Identify which cell holds the provided text, then report its [X, Y] central coordinate. 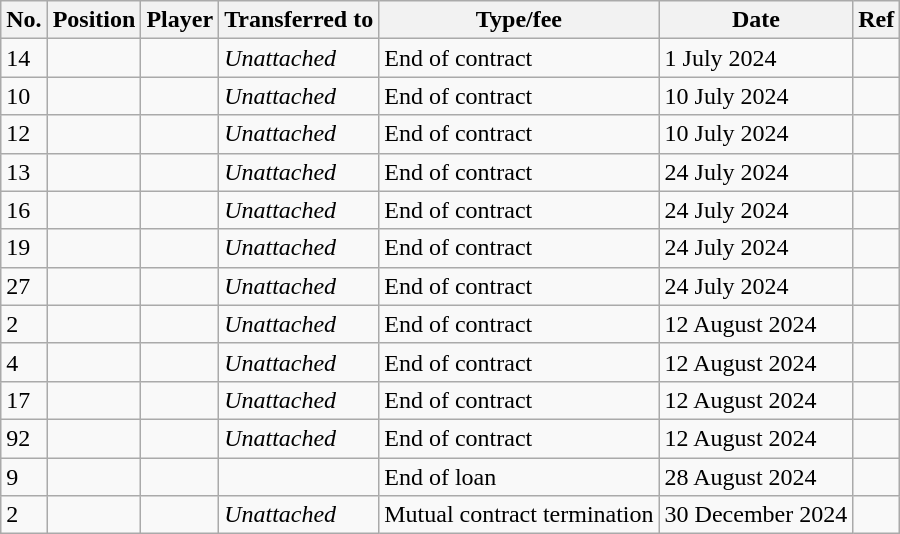
16 [24, 210]
End of loan [519, 477]
19 [24, 248]
14 [24, 58]
No. [24, 20]
4 [24, 362]
Player [180, 20]
1 July 2024 [756, 58]
Position [94, 20]
Transferred to [299, 20]
Type/fee [519, 20]
13 [24, 172]
Ref [876, 20]
92 [24, 438]
10 [24, 96]
Mutual contract termination [519, 515]
9 [24, 477]
17 [24, 400]
27 [24, 286]
30 December 2024 [756, 515]
28 August 2024 [756, 477]
12 [24, 134]
Date [756, 20]
